Determine the (x, y) coordinate at the center of the cell enclosing the given text.  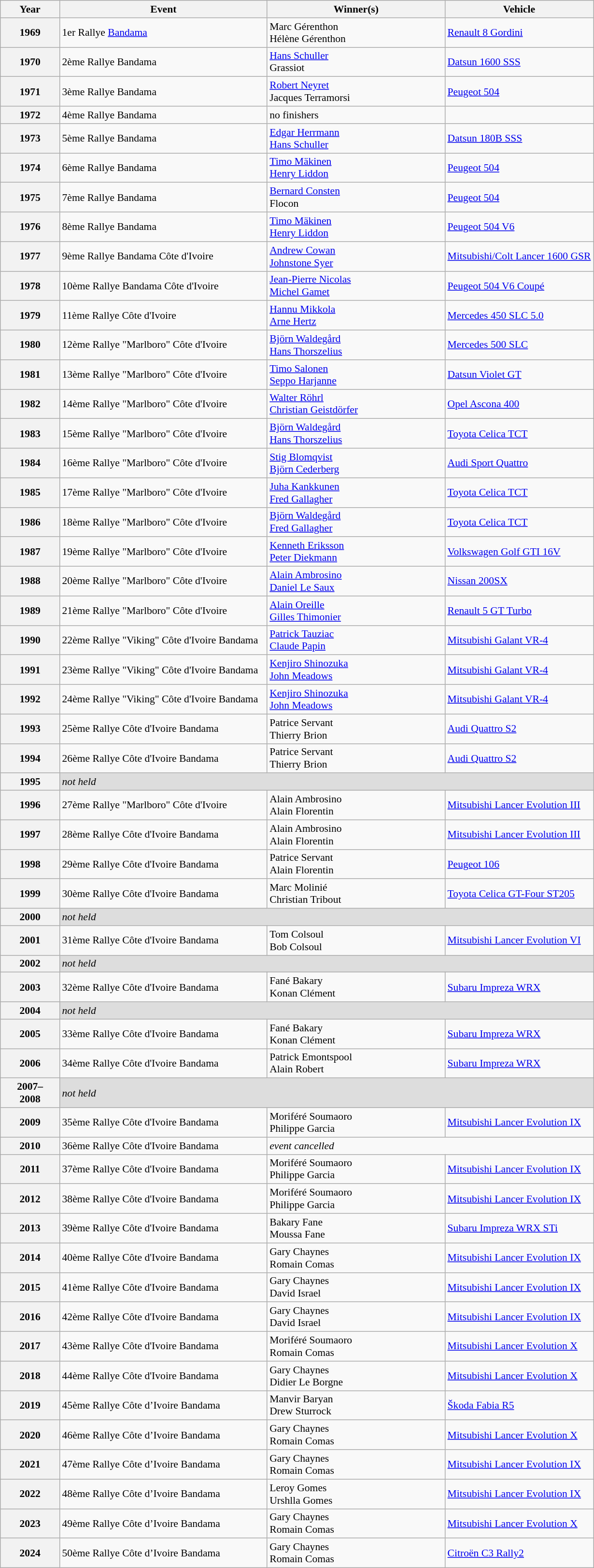
2001 (30, 940)
49ème Rallye Côte d’Ivoire Bandama (164, 1524)
31ème Rallye Côte d'Ivoire Bandama (164, 940)
3ème Rallye Bandama (164, 92)
42ème Rallye Côte d'Ivoire Bandama (164, 1317)
35ème Rallye Côte d'Ivoire Bandama (164, 1123)
50ème Rallye Côte d’Ivoire Bandama (164, 1554)
37ème Rallye Côte d'Ivoire Bandama (164, 1169)
Datsun 180B SSS (520, 138)
2000 (30, 917)
32ème Rallye Côte d'Ivoire Bandama (164, 987)
1er Rallye Bandama (164, 33)
1971 (30, 92)
Robert Neyret Jacques Terramorsi (356, 92)
21ème Rallye "Marlboro" Côte d'Ivoire (164, 611)
Björn Waldegård Fred Gallagher (356, 522)
Manvir Baryan Drew Sturrock (356, 1406)
43ème Rallye Côte d'Ivoire Bandama (164, 1347)
Edgar Herrmann Hans Schuller (356, 138)
30ème Rallye Côte d'Ivoire Bandama (164, 894)
Peugeot 504 V6 Coupé (520, 286)
Stig Blomqvist Björn Cederberg (356, 463)
26ème Rallye Côte d'Ivoire Bandama (164, 758)
Tom Colsoul Bob Colsoul (356, 940)
Renault 5 GT Turbo (520, 611)
1999 (30, 894)
Timo Salonen Seppo Harjanne (356, 375)
19ème Rallye "Marlboro" Côte d'Ivoire (164, 552)
1975 (30, 197)
1974 (30, 168)
Bernard Consten Flocon (356, 197)
8ème Rallye Bandama (164, 227)
14ème Rallye "Marlboro" Côte d'Ivoire (164, 404)
Hannu Mikkola Arne Hertz (356, 316)
1992 (30, 699)
Winner(s) (356, 9)
45ème Rallye Côte d’Ivoire Bandama (164, 1406)
11ème Rallye Côte d'Ivoire (164, 316)
2007– 2008 (30, 1093)
1977 (30, 256)
1979 (30, 316)
12ème Rallye "Marlboro" Côte d'Ivoire (164, 345)
6ème Rallye Bandama (164, 168)
1973 (30, 138)
5ème Rallye Bandama (164, 138)
1997 (30, 835)
47ème Rallye Côte d’Ivoire Bandama (164, 1465)
1985 (30, 493)
Alain Ambrosino Daniel Le Saux (356, 582)
Peugeot 504 V6 (520, 227)
2013 (30, 1228)
1987 (30, 552)
2024 (30, 1554)
27ème Rallye "Marlboro" Côte d'Ivoire (164, 805)
2017 (30, 1347)
Volkswagen Golf GTI 16V (520, 552)
48ème Rallye Côte d’Ivoire Bandama (164, 1494)
2012 (30, 1199)
Juha Kankkunen Fred Gallagher (356, 493)
17ème Rallye "Marlboro" Côte d'Ivoire (164, 493)
Gary Chaynes Didier Le Borgne (356, 1376)
Škoda Fabia R5 (520, 1406)
2016 (30, 1317)
1994 (30, 758)
Mercedes 450 SLC 5.0 (520, 316)
13ème Rallye "Marlboro" Côte d'Ivoire (164, 375)
Moriféré Soumaoro Romain Comas (356, 1347)
1993 (30, 728)
Kenneth Eriksson Peter Diekmann (356, 552)
9ème Rallye Bandama Côte d'Ivoire (164, 256)
2018 (30, 1376)
16ème Rallye "Marlboro" Côte d'Ivoire (164, 463)
1983 (30, 434)
Patrice Servant Alain Florentin (356, 864)
4ème Rallye Bandama (164, 115)
2004 (30, 1011)
1998 (30, 864)
2020 (30, 1435)
Bakary Fane Moussa Fane (356, 1228)
Walter Röhrl Christian Geistdörfer (356, 404)
44ème Rallye Côte d'Ivoire Bandama (164, 1376)
1972 (30, 115)
Subaru Impreza WRX STi (520, 1228)
2002 (30, 964)
2014 (30, 1258)
Patrick Tauziac Claude Papin (356, 641)
Andrew Cowan Johnstone Syer (356, 256)
1988 (30, 582)
1980 (30, 345)
Vehicle (520, 9)
Marc Molinié Christian Tribout (356, 894)
41ème Rallye Côte d'Ivoire Bandama (164, 1287)
39ème Rallye Côte d'Ivoire Bandama (164, 1228)
1986 (30, 522)
2019 (30, 1406)
1995 (30, 782)
2009 (30, 1123)
2015 (30, 1287)
Mercedes 500 SLC (520, 345)
1990 (30, 641)
Patrick Emontspool Alain Robert (356, 1064)
Nissan 200SX (520, 582)
Audi Sport Quattro (520, 463)
23ème Rallye "Viking" Côte d'Ivoire Bandama (164, 670)
40ème Rallye Côte d'Ivoire Bandama (164, 1258)
Citroën C3 Rally2 (520, 1554)
10ème Rallye Bandama Côte d'Ivoire (164, 286)
46ème Rallye Côte d’Ivoire Bandama (164, 1435)
20ème Rallye "Marlboro" Côte d'Ivoire (164, 582)
1981 (30, 375)
2022 (30, 1494)
1984 (30, 463)
1970 (30, 62)
2ème Rallye Bandama (164, 62)
1996 (30, 805)
36ème Rallye Côte d'Ivoire Bandama (164, 1146)
1989 (30, 611)
Peugeot 106 (520, 864)
34ème Rallye Côte d'Ivoire Bandama (164, 1064)
Event (164, 9)
25ème Rallye Côte d'Ivoire Bandama (164, 728)
24ème Rallye "Viking" Côte d'Ivoire Bandama (164, 699)
7ème Rallye Bandama (164, 197)
1969 (30, 33)
Leroy Gomes Urshlla Gomes (356, 1494)
29ème Rallye Côte d'Ivoire Bandama (164, 864)
event cancelled (430, 1146)
22ème Rallye "Viking" Côte d'Ivoire Bandama (164, 641)
2011 (30, 1169)
2003 (30, 987)
2023 (30, 1524)
38ème Rallye Côte d'Ivoire Bandama (164, 1199)
Hans Schuller Grassiot (356, 62)
2021 (30, 1465)
Jean-Pierre Nicolas Michel Gamet (356, 286)
Alain Oreille Gilles Thimonier (356, 611)
no finishers (356, 115)
1982 (30, 404)
Datsun Violet GT (520, 375)
Mitsubishi/Colt Lancer 1600 GSR (520, 256)
1976 (30, 227)
33ème Rallye Côte d'Ivoire Bandama (164, 1034)
Marc Gérenthon Hélène Gérenthon (356, 33)
28ème Rallye Côte d'Ivoire Bandama (164, 835)
1978 (30, 286)
2010 (30, 1146)
15ème Rallye "Marlboro" Côte d'Ivoire (164, 434)
Opel Ascona 400 (520, 404)
18ème Rallye "Marlboro" Côte d'Ivoire (164, 522)
Toyota Celica GT-Four ST205 (520, 894)
Datsun 1600 SSS (520, 62)
2006 (30, 1064)
1991 (30, 670)
2005 (30, 1034)
Renault 8 Gordini (520, 33)
Mitsubishi Lancer Evolution VI (520, 940)
Year (30, 9)
